Determine the [x, y] coordinate at the center of the cell enclosing the given text.  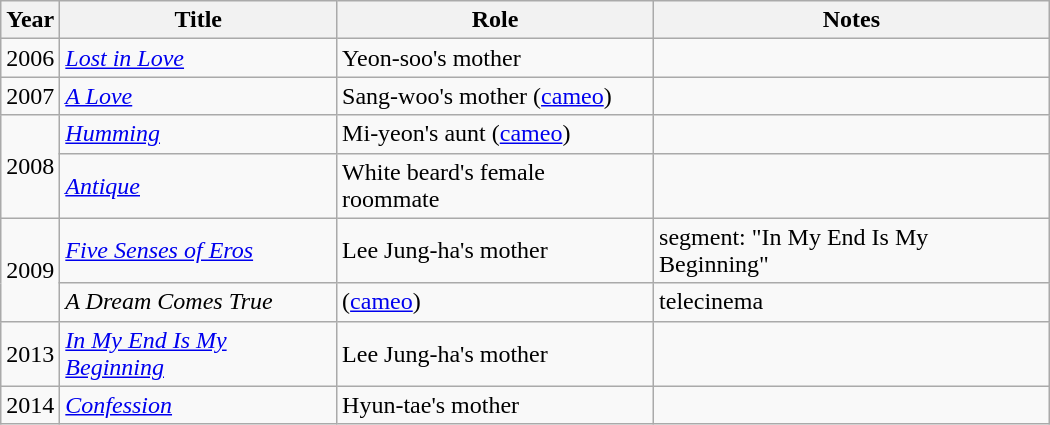
Title [198, 20]
(cameo) [496, 302]
2014 [30, 405]
A Dream Comes True [198, 302]
Role [496, 20]
White beard's female roommate [496, 186]
A Love [198, 96]
Lost in Love [198, 58]
2006 [30, 58]
Hyun-tae's mother [496, 405]
Notes [852, 20]
Antique [198, 186]
2007 [30, 96]
Humming [198, 134]
2009 [30, 270]
Confession [198, 405]
telecinema [852, 302]
2013 [30, 354]
In My End Is My Beginning [198, 354]
Five Senses of Eros [198, 250]
Sang-woo's mother (cameo) [496, 96]
2008 [30, 166]
Mi-yeon's aunt (cameo) [496, 134]
segment: "In My End Is My Beginning" [852, 250]
Yeon-soo's mother [496, 58]
Year [30, 20]
